Output the [x, y] coordinate of the center of the cell containing the given text.  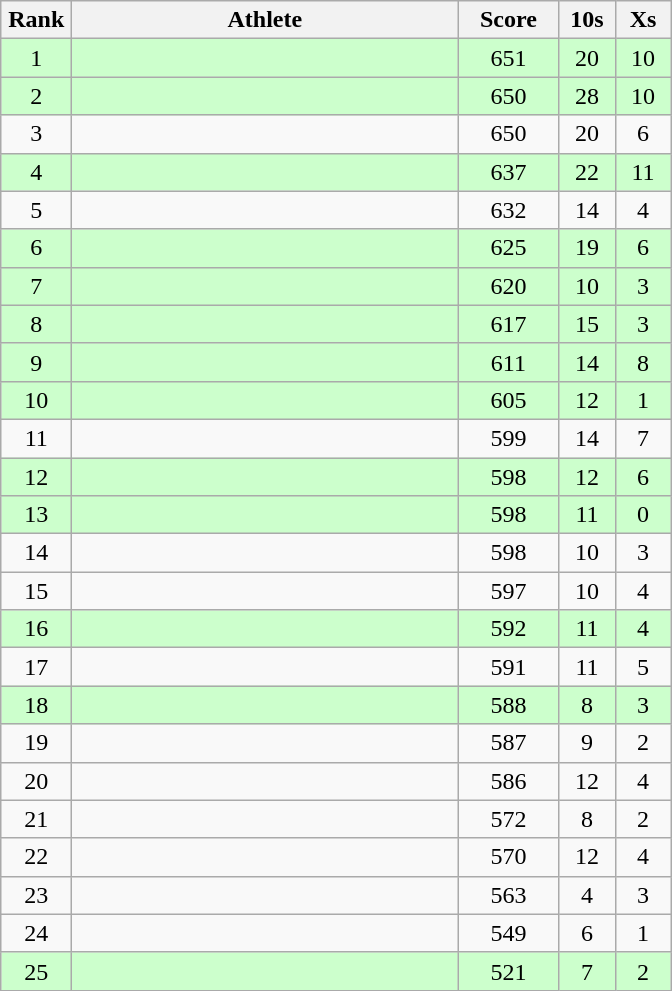
651 [508, 58]
597 [508, 591]
18 [36, 705]
28 [587, 96]
0 [643, 515]
23 [36, 895]
521 [508, 971]
572 [508, 819]
24 [36, 933]
17 [36, 667]
625 [508, 248]
563 [508, 895]
599 [508, 438]
605 [508, 400]
591 [508, 667]
620 [508, 286]
16 [36, 629]
10s [587, 20]
549 [508, 933]
Rank [36, 20]
Xs [643, 20]
587 [508, 743]
592 [508, 629]
611 [508, 362]
632 [508, 210]
617 [508, 324]
570 [508, 857]
Athlete [265, 20]
21 [36, 819]
Score [508, 20]
637 [508, 172]
586 [508, 781]
13 [36, 515]
588 [508, 705]
25 [36, 971]
